For the text-containing cell, return its midpoint in (X, Y) coordinate format. 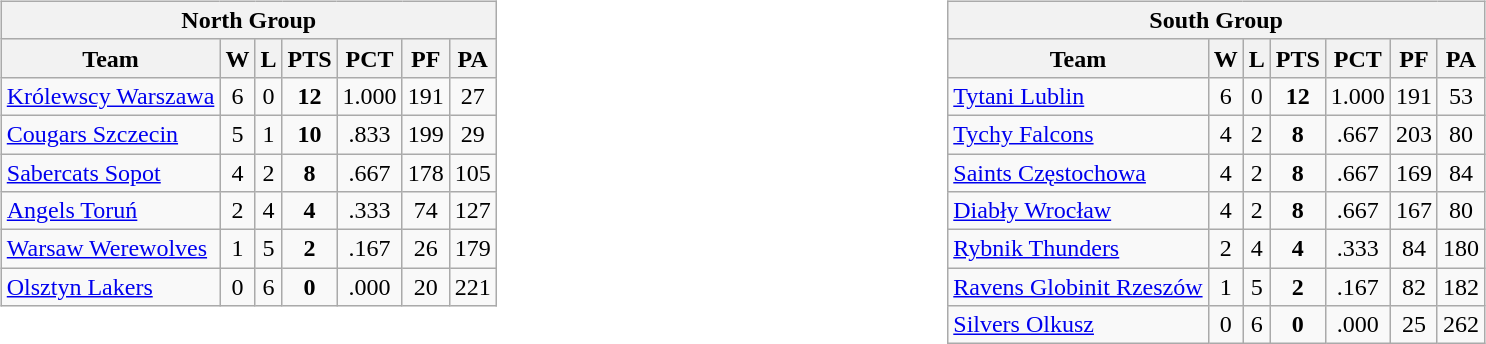
Angels Toruń (110, 211)
South Group (1216, 20)
127 (472, 211)
74 (426, 211)
180 (1460, 249)
Królewscy Warszawa (110, 96)
10 (310, 134)
26 (426, 249)
182 (1460, 287)
Tytani Lublin (1078, 96)
20 (426, 287)
Diabły Wrocław (1078, 211)
82 (1414, 287)
North Group (248, 20)
.833 (370, 134)
25 (1414, 325)
Warsaw Werewolves (110, 249)
27 (472, 96)
221 (472, 287)
167 (1414, 211)
Tychy Falcons (1078, 134)
Rybnik Thunders (1078, 249)
178 (426, 173)
Olsztyn Lakers (110, 287)
179 (472, 249)
169 (1414, 173)
Ravens Globinit Rzeszów (1078, 287)
262 (1460, 325)
Saints Częstochowa (1078, 173)
53 (1460, 96)
Sabercats Sopot (110, 173)
29 (472, 134)
Silvers Olkusz (1078, 325)
203 (1414, 134)
Cougars Szczecin (110, 134)
199 (426, 134)
105 (472, 173)
